Identify which cell holds the provided text, then report its (x, y) central coordinate. 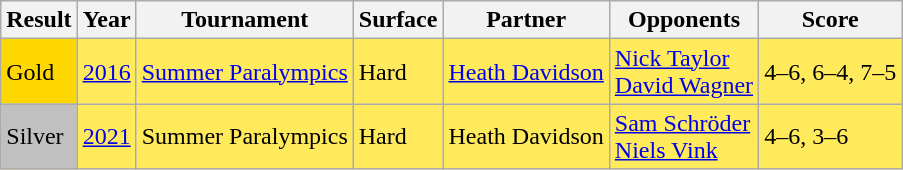
2021 (106, 136)
Score (830, 20)
Silver (39, 136)
4–6, 3–6 (830, 136)
Partner (526, 20)
Sam Schröder Niels Vink (684, 136)
4–6, 6–4, 7–5 (830, 72)
Tournament (244, 20)
Opponents (684, 20)
2016 (106, 72)
Nick Taylor David Wagner (684, 72)
Result (39, 20)
Year (106, 20)
Gold (39, 72)
Surface (398, 20)
